Locate the cell with the specified text and output its [x, y] center coordinate. 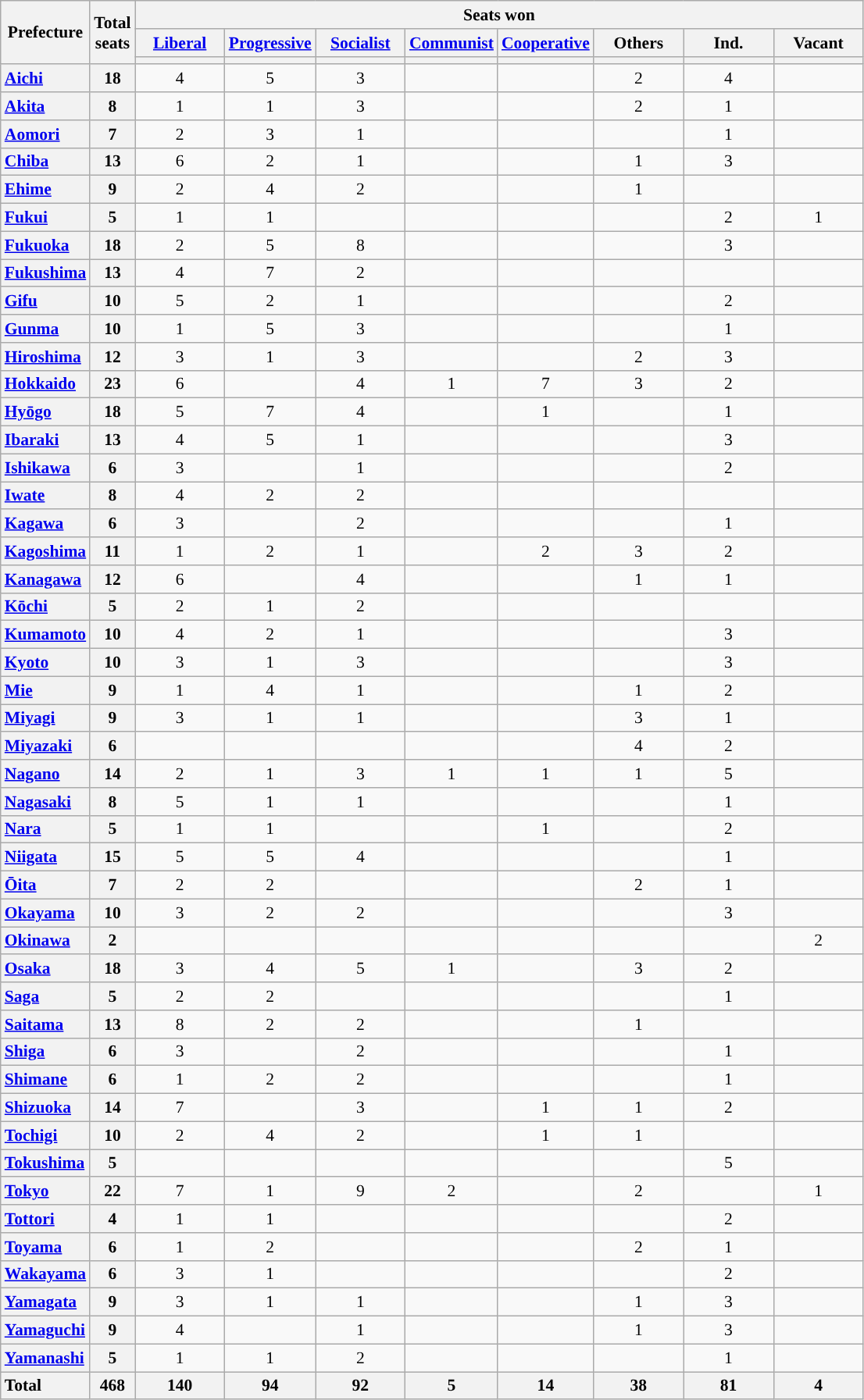
Ishikawa [45, 468]
22 [112, 1192]
Nagasaki [45, 802]
Kanagawa [45, 579]
Hyōgo [45, 412]
Wakayama [45, 1274]
Shiga [45, 1052]
Nara [45, 829]
Fukui [45, 218]
11 [112, 551]
38 [639, 1386]
81 [728, 1386]
Toyama [45, 1247]
Shimane [45, 1080]
Niigata [45, 857]
Prefecture [45, 33]
Gifu [45, 301]
Socialist [361, 43]
Ind. [728, 43]
Ehime [45, 190]
Ibaraki [45, 440]
Others [639, 43]
Saitama [45, 1024]
Miyazaki [45, 746]
Fukushima [45, 273]
Tokyo [45, 1192]
Kōchi [45, 607]
Fukuoka [45, 245]
92 [361, 1386]
140 [180, 1386]
Vacant [819, 43]
Aomori [45, 134]
Communist [452, 43]
Liberal [180, 43]
Kagawa [45, 524]
Tochigi [45, 1135]
Kumamoto [45, 635]
94 [270, 1386]
Gunma [45, 329]
Shizuoka [45, 1108]
468 [112, 1386]
Okayama [45, 913]
Okinawa [45, 941]
Tokushima [45, 1163]
Hiroshima [45, 357]
Miyagi [45, 718]
Seats won [500, 15]
Yamaguchi [45, 1331]
Cooperative [545, 43]
Ōita [45, 885]
Aichi [45, 79]
Yamagata [45, 1302]
15 [112, 857]
Iwate [45, 496]
Chiba [45, 162]
Osaka [45, 969]
Saga [45, 996]
Kagoshima [45, 551]
Tottori [45, 1219]
Akita [45, 106]
23 [112, 384]
Kyoto [45, 663]
Totalseats [112, 33]
Hokkaido [45, 384]
Mie [45, 690]
Yamanashi [45, 1358]
Progressive [270, 43]
Total [45, 1386]
Nagano [45, 774]
